For the text-containing cell, return its midpoint in (X, Y) coordinate format. 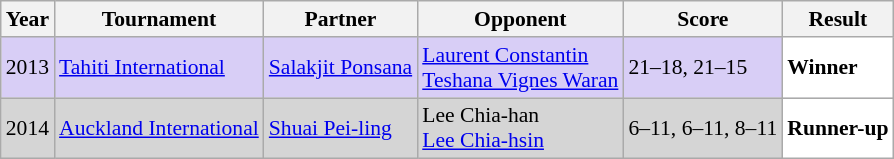
2014 (28, 128)
Partner (340, 19)
Shuai Pei-ling (340, 128)
Opponent (520, 19)
21–18, 21–15 (702, 68)
Tahiti International (159, 68)
Salakjit Ponsana (340, 68)
Lee Chia-han Lee Chia-hsin (520, 128)
6–11, 6–11, 8–11 (702, 128)
Year (28, 19)
Winner (838, 68)
2013 (28, 68)
Laurent Constantin Teshana Vignes Waran (520, 68)
Score (702, 19)
Auckland International (159, 128)
Result (838, 19)
Tournament (159, 19)
Runner-up (838, 128)
